Find where the given text appears and provide that cell's center as (x, y) coordinate. 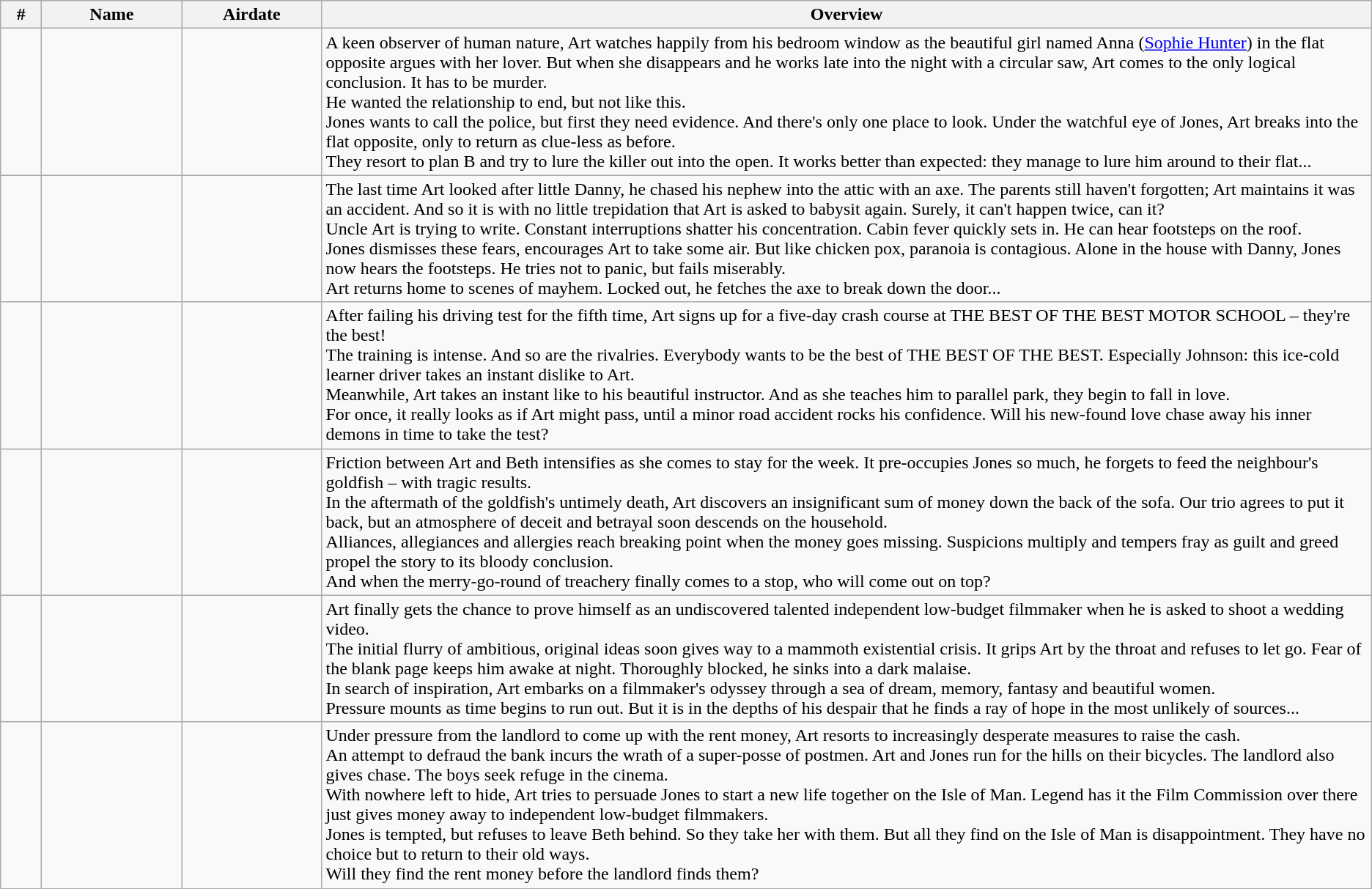
Name (111, 15)
Airdate (252, 15)
# (21, 15)
Overview (847, 15)
